Find where the given text appears and provide that cell's center as (x, y) coordinate. 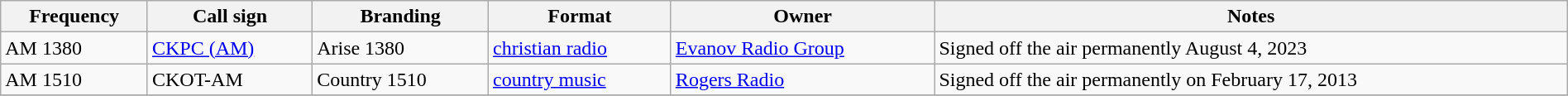
Country 1510 (400, 79)
Notes (1250, 17)
Branding (400, 17)
country music (581, 79)
AM 1380 (74, 48)
christian radio (581, 48)
Format (581, 17)
Evanov Radio Group (802, 48)
CKPC (AM) (230, 48)
CKOT-AM (230, 79)
Owner (802, 17)
Rogers Radio (802, 79)
Frequency (74, 17)
AM 1510 (74, 79)
Signed off the air permanently August 4, 2023 (1250, 48)
Arise 1380 (400, 48)
Signed off the air permanently on February 17, 2013 (1250, 79)
Call sign (230, 17)
